Pinpoint the cell where the given text exists, returning its [x, y] midpoint coordinate. 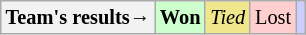
Team's results→ [78, 17]
Won [180, 17]
Tied [228, 17]
Lost [273, 17]
